Pinpoint the cell where the given text exists, returning its (x, y) midpoint coordinate. 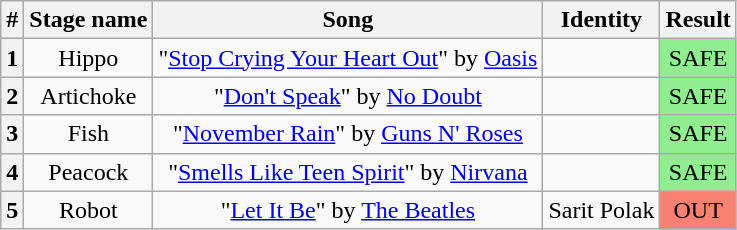
"November Rain" by Guns N' Roses (348, 134)
Sarit Polak (602, 210)
3 (12, 134)
Artichoke (88, 96)
Stage name (88, 20)
4 (12, 172)
Fish (88, 134)
"Smells Like Teen Spirit" by Nirvana (348, 172)
Song (348, 20)
# (12, 20)
1 (12, 58)
Result (698, 20)
"Stop Crying Your Heart Out" by Oasis (348, 58)
"Don't Speak" by No Doubt (348, 96)
5 (12, 210)
Hippo (88, 58)
2 (12, 96)
"Let It Be" by The Beatles (348, 210)
Identity (602, 20)
Robot (88, 210)
OUT (698, 210)
Peacock (88, 172)
